Pinpoint the cell where the given text exists, returning its [X, Y] midpoint coordinate. 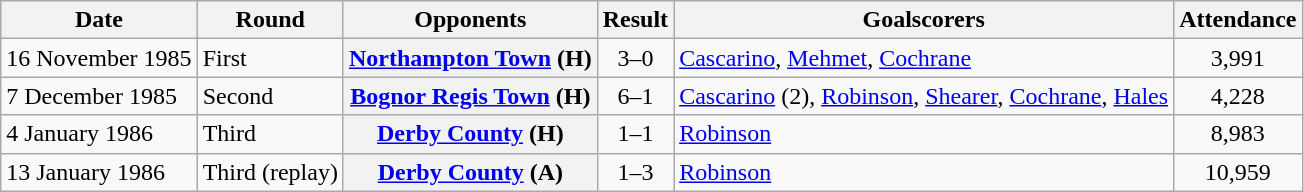
3–0 [635, 58]
7 December 1985 [99, 96]
10,959 [1238, 172]
13 January 1986 [99, 172]
4,228 [1238, 96]
16 November 1985 [99, 58]
1–1 [635, 134]
Derby County (H) [470, 134]
Result [635, 20]
Attendance [1238, 20]
Cascarino (2), Robinson, Shearer, Cochrane, Hales [924, 96]
Date [99, 20]
Second [270, 96]
6–1 [635, 96]
3,991 [1238, 58]
4 January 1986 [99, 134]
Cascarino, Mehmet, Cochrane [924, 58]
Bognor Regis Town (H) [470, 96]
First [270, 58]
Northampton Town (H) [470, 58]
1–3 [635, 172]
8,983 [1238, 134]
Round [270, 20]
Third (replay) [270, 172]
Derby County (A) [470, 172]
Opponents [470, 20]
Third [270, 134]
Goalscorers [924, 20]
